From the cell containing the given text, extract its center point as [X, Y] coordinate. 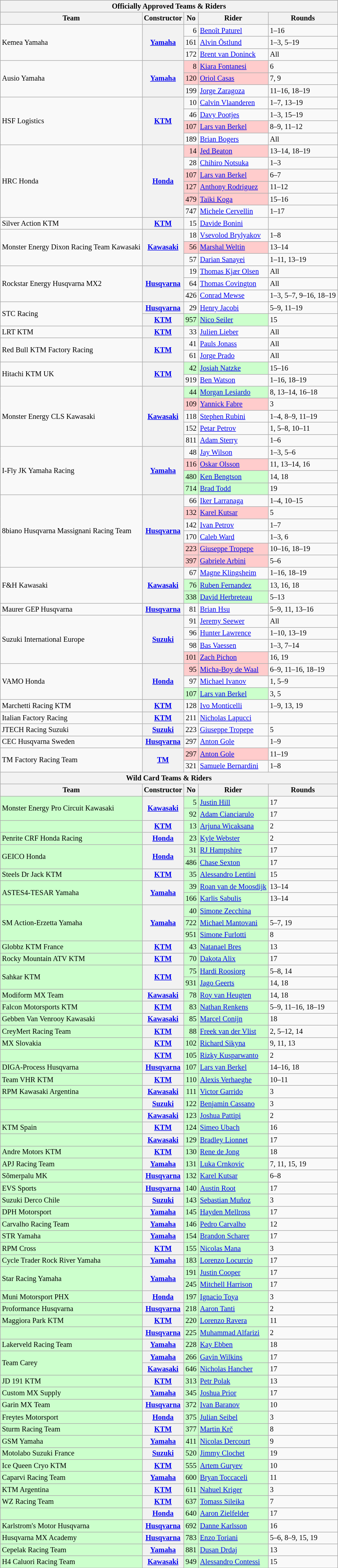
Nathan Renkens [233, 1007]
75 [191, 971]
96 [191, 633]
Mitchell Harrison [233, 1285]
199 [191, 91]
1–3, 5–7, 9–16, 18–19 [303, 296]
11–16, 18–19 [303, 91]
Jeremy Seewer [233, 621]
46 [191, 115]
102 [191, 1043]
Julian Seibel [233, 1417]
7 [303, 1502]
Monster Energy CLS Kawasaki [71, 416]
Cepelak Racing Team [71, 1550]
142 [191, 525]
Red Bull KTM Factory Racing [71, 350]
Sõmerpalu MK [71, 1176]
Josiah Natzke [233, 368]
Brian Hsu [233, 609]
Conrad Mewse [233, 296]
Custom MX Supply [71, 1393]
Falcon Motorsports KTM [71, 1007]
486 [191, 862]
Ice Queen Cryo KTM [71, 1466]
39 [191, 886]
Roy van Heugten [233, 995]
91 [191, 621]
Sturm Racing Team [71, 1429]
RJ Hampshire [233, 850]
191 [191, 1272]
RPM Cross [71, 1248]
GEICO Honda [71, 856]
600 [191, 1477]
1–11, 13–19 [303, 259]
6–8 [303, 1176]
Freytes Motorsport [71, 1417]
Benjamin Cassano [233, 1104]
266 [191, 1357]
5–13 [303, 597]
EVS Sports [71, 1188]
Enzo Toriani [233, 1538]
Rene de Jong [233, 1152]
Magne Klingsheim [233, 573]
1, 5–9 [303, 682]
Garin MX Team [71, 1405]
170 [191, 537]
Joshua Prior [233, 1393]
189 [191, 139]
98 [191, 645]
Monster Energy Pro Circuit Kawasaki [71, 808]
Michele Cervellin [233, 211]
321 [191, 766]
Thomas Kjær Olsen [233, 272]
520 [191, 1453]
397 [191, 561]
5–9, 11–16, 18–19 [303, 1007]
919 [191, 380]
61 [191, 356]
78 [191, 995]
228 [191, 1345]
41 [191, 344]
5–6 [303, 561]
1–16 [303, 30]
111 [191, 1091]
13–14, 18–19 [303, 151]
Artem Guryev [233, 1466]
5–8, 14 [303, 971]
Ruben Fernandez [233, 585]
Jorge Prado [233, 356]
172 [191, 54]
131 [191, 1164]
Sahkar KTM [71, 977]
Silver Action KTM [71, 223]
127 [191, 187]
Muni Motorsport PHX [71, 1297]
Simone Furlotti [233, 935]
Monster Energy Dixon Racing Team Kawasaki [71, 247]
43 [191, 947]
Penrite CRF Honda Racing [71, 838]
Team VHR KTM [71, 1080]
CEC Husqvarna Sweden [71, 742]
Zach Pichon [233, 658]
Samuele Bernardini [233, 766]
Nicholas Hancher [233, 1369]
23 [191, 838]
6–7 [303, 175]
40 [191, 911]
Arjuna Wicaksana [233, 826]
Officially Approved Teams & Riders [169, 6]
Vsevolod Brylyakov [233, 235]
1, 5–8, 10–11 [303, 428]
Luka Crnkovic [233, 1164]
ASTES4-TESAR Yamaha [71, 892]
Simeo Ubach [233, 1128]
8biano Husqvarna Massignani Racing Team [71, 531]
83 [191, 1007]
480 [191, 477]
Henry Jacobi [233, 308]
Modiform MX Team [71, 995]
Benoît Paturel [233, 30]
Maurer GEP Husqvarna [71, 609]
225 [191, 1333]
692 [191, 1526]
TM Factory Racing Team [71, 760]
245 [191, 1285]
152 [191, 428]
33 [191, 332]
Ivan Petrov [233, 525]
714 [191, 489]
Ben Watson [233, 380]
722 [191, 923]
11, 13–14, 16 [303, 464]
Globbz KTM France [71, 947]
949 [191, 1562]
Jay Wilson [233, 453]
Bradley Lionnet [233, 1140]
155 [191, 1248]
8, 13–14, 16–18 [303, 392]
7, 9 [303, 78]
166 [191, 899]
92 [191, 814]
64 [191, 283]
154 [191, 1236]
Justin Cooper [233, 1272]
Taiki Koga [233, 199]
1–17 [303, 211]
Brent van Doninck [233, 54]
Rocky Mountain ATV KTM [71, 959]
KTM Spain [71, 1128]
Oskar Olsson [233, 464]
14 [191, 151]
Karlstrom's Motor Husqvarna [71, 1526]
Proformance Husqvarna [71, 1309]
Anthony Rodriguez [233, 187]
375 [191, 1417]
1–3, 5–19 [303, 42]
5–9, 11, 13–16 [303, 609]
Suzuki Derco Chile [71, 1200]
Iker Larranaga [233, 501]
783 [191, 1538]
Oriol Casas [233, 78]
Julien Lieber [233, 332]
STR Yamaha [71, 1236]
Kemea Yamaha [71, 42]
1–3, 5–6 [303, 453]
Davide Bonini [233, 223]
957 [191, 320]
Freek van der Vlist [233, 1031]
Petr Polak [233, 1381]
123 [191, 1116]
Nicolas Dercourt [233, 1441]
GSM Yamaha [71, 1441]
479 [191, 199]
220 [191, 1321]
Chihiro Notsuka [233, 163]
RPM Kawasaki Argentina [71, 1091]
124 [191, 1128]
1–3, 6 [303, 537]
Karlis Sabulis [233, 899]
5–9, 11–19 [303, 308]
109 [191, 404]
1–10, 13–19 [303, 633]
Husqvarna MX Academy [71, 1538]
Wild Card Teams & Riders [169, 778]
411 [191, 1441]
3, 5 [303, 694]
931 [191, 983]
Austin Root [233, 1188]
Hitachi KTM UK [71, 374]
Victor Garrido [233, 1091]
Morgan Lesiardo [233, 392]
Ken Bengtson [233, 477]
646 [191, 1369]
David Herbreteau [233, 597]
Dusan Drdaj [233, 1550]
6–9, 11–16, 18–19 [303, 669]
Alexis Verhaeghe [233, 1080]
1–3, 7–14 [303, 645]
88 [191, 1031]
426 [191, 296]
1–9, 13, 19 [303, 706]
345 [191, 1393]
101 [191, 658]
1–3 [303, 163]
110 [191, 1080]
Suzuki International Europe [71, 639]
29 [191, 308]
Aaron Tanti [233, 1309]
116 [191, 464]
Rockstar Energy Husqvarna MX2 [71, 284]
7, 11, 15, 19 [303, 1164]
Michael Ivanov [233, 682]
1–9 [303, 742]
1–4, 10–15 [303, 501]
640 [191, 1514]
128 [191, 706]
Steels Dr Jack KTM [71, 875]
145 [191, 1212]
Davy Pootjes [233, 115]
Marcel Conijn [233, 1019]
Hayden Mellross [233, 1212]
9 [303, 1441]
197 [191, 1297]
1–3, 15–19 [303, 115]
555 [191, 1466]
Gebben Van Venrooy Kawasaki [71, 1019]
28 [191, 163]
Justin Hill [233, 802]
140 [191, 1188]
183 [191, 1261]
Pedro Carvalho [233, 1224]
811 [191, 440]
16, 19 [303, 658]
10–16, 18–19 [303, 549]
Pauls Jonass [233, 344]
Cycle Trader Rock River Yamaha [71, 1261]
66 [191, 501]
Brad Todd [233, 489]
Nico Seiler [233, 320]
338 [191, 597]
Nicolas Mana [233, 1248]
11–19 [303, 754]
Rizky Kusparwanto [233, 1055]
881 [191, 1550]
Natanael Bres [233, 947]
Yannick Fabre [233, 404]
Jed Beaton [233, 151]
Joshua Pattipi [233, 1116]
1–7 [303, 525]
Chase Sexton [233, 862]
637 [191, 1502]
Ivan Baranov [233, 1405]
Michael Mantovani [233, 923]
Star Racing Yamaha [71, 1278]
Jago Geerts [233, 983]
Dakota Alix [233, 959]
Micha-Boy de Waal [233, 669]
13, 16, 18 [303, 585]
APJ Racing Team [71, 1164]
Brandon Scharer [233, 1236]
Darian Sanayei [233, 259]
Caleb Ward [233, 537]
DIGA-Process Husqvarna [71, 1067]
SM Action-Erzetta Yamaha [71, 923]
Roan van de Moosdijk [233, 886]
Adam Cianciarulo [233, 814]
Stephen Rubini [233, 416]
Ivo Monticelli [233, 706]
Jimmy Clochet [233, 1453]
Nicholas Lapucci [233, 718]
JD 191 KTM [71, 1381]
Team Carey [71, 1363]
5–7, 19 [303, 923]
Petar Petrov [233, 428]
97 [191, 682]
67 [191, 573]
Nahuel Kriger [233, 1490]
TM [163, 760]
Richard Sikyna [233, 1043]
Andre Motors KTM [71, 1152]
Hunter Lawrence [233, 633]
Kiara Fontanesi [233, 67]
35 [191, 875]
12 [303, 1224]
42 [191, 368]
2, 5–12, 14 [303, 1031]
1–7, 13–19 [303, 103]
Marchetti Racing KTM [71, 706]
STC Racing [71, 314]
Brian Bogers [233, 139]
118 [191, 416]
Muhammad Alfarizi [233, 1333]
Marshal Weltin [233, 247]
31 [191, 850]
76 [191, 585]
Ignacio Toya [233, 1297]
105 [191, 1055]
Danne Karlsson [233, 1526]
Alessandro Contessi [233, 1562]
8–9, 11–12 [303, 127]
218 [191, 1309]
DPH Motorsport [71, 1212]
LRT KTM [71, 332]
211 [191, 718]
Simone Zecchina [233, 911]
Lakerveld Racing Team [71, 1345]
747 [191, 211]
I-Fly JK Yamaha Racing [71, 471]
WZ Racing Team [71, 1502]
120 [191, 78]
Kay Ebben [233, 1345]
Gabriele Arbini [233, 561]
122 [191, 1104]
5–6, 8–9, 15, 19 [303, 1538]
Tomass Sileika [233, 1502]
Ausio Yamaha [71, 79]
44 [191, 392]
146 [191, 1224]
Alvin Östlund [233, 42]
Adam Sterry [233, 440]
161 [191, 42]
611 [191, 1490]
56 [191, 247]
Caparvi Racing Team [71, 1477]
57 [191, 259]
Aaron Zielfelder [233, 1514]
9, 11, 13 [303, 1043]
Sebastian Muñoz [233, 1200]
HRC Honda [71, 181]
CreyMert Racing Team [71, 1031]
85 [191, 1019]
Martin Krč [233, 1429]
KTM Argentina [71, 1490]
48 [191, 453]
1–6 [303, 440]
313 [191, 1381]
377 [191, 1429]
129 [191, 1140]
14–16, 18 [303, 1067]
Jorge Zaragoza [233, 91]
VAMO Honda [71, 682]
Lorenzo Locurcio [233, 1261]
Maggiora Park KTM [71, 1321]
JTECH Racing Suzuki [71, 730]
Bryan Toccaceli [233, 1477]
81 [191, 609]
Carvalho Racing Team [71, 1224]
Calvin Vlaanderen [233, 103]
Italian Factory Racing [71, 718]
1–4, 8–9, 11–19 [303, 416]
Lorenzo Ravera [233, 1321]
95 [191, 669]
951 [191, 935]
Hardi Roosiorg [233, 971]
Motolabo Suzuki France [71, 1453]
Thomas Covington [233, 283]
11–12 [303, 187]
372 [191, 1405]
HSF Logistics [71, 121]
143 [191, 1200]
Bas Vaessen [233, 645]
Kyle Webster [233, 838]
H4 Caluori Racing Team [71, 1562]
MX Slovakia [71, 1043]
10–11 [303, 1080]
130 [191, 1152]
Gavin Wilkins [233, 1357]
70 [191, 959]
F&H Kawasaki [71, 585]
Alessandro Lentini [233, 875]
